Identify which cell holds the provided text, then report its [x, y] central coordinate. 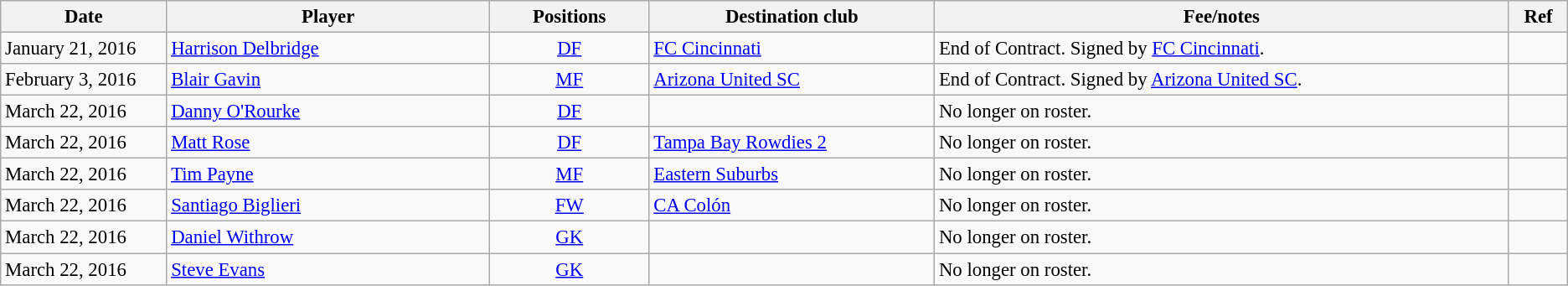
Tim Payne [328, 174]
Harrison Delbridge [328, 49]
Player [328, 17]
Matt Rose [328, 143]
CA Colón [792, 205]
Arizona United SC [792, 80]
Destination club [792, 17]
FC Cincinnati [792, 49]
Tampa Bay Rowdies 2 [792, 143]
Steve Evans [328, 269]
Santiago Biglieri [328, 205]
February 3, 2016 [84, 80]
End of Contract. Signed by FC Cincinnati. [1222, 49]
Daniel Withrow [328, 237]
Ref [1538, 17]
Eastern Suburbs [792, 174]
Blair Gavin [328, 80]
Fee/notes [1222, 17]
FW [570, 205]
January 21, 2016 [84, 49]
Positions [570, 17]
Danny O'Rourke [328, 112]
End of Contract. Signed by Arizona United SC. [1222, 80]
Date [84, 17]
